Detect which cell encompasses the target text, then output its [x, y] center coordinate. 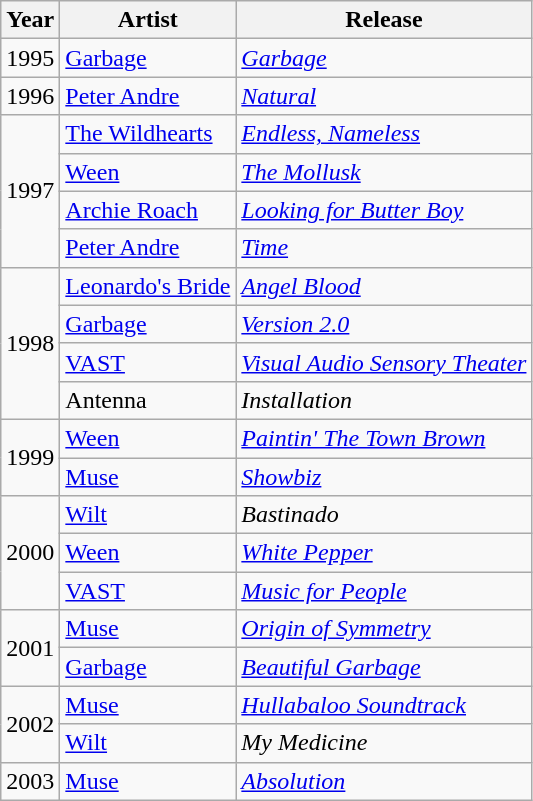
1996 [30, 96]
Natural [384, 96]
Year [30, 20]
1995 [30, 58]
Artist [148, 20]
2001 [30, 648]
2003 [30, 781]
1998 [30, 343]
Hullabaloo Soundtrack [384, 705]
Beautiful Garbage [384, 667]
Music for People [384, 591]
Release [384, 20]
Installation [384, 400]
Archie Roach [148, 210]
Version 2.0 [384, 324]
The Wildhearts [148, 134]
Visual Audio Sensory Theater [384, 362]
1999 [30, 457]
Origin of Symmetry [384, 629]
Looking for Butter Boy [384, 210]
Paintin' The Town Brown [384, 438]
My Medicine [384, 743]
Absolution [384, 781]
The Mollusk [384, 172]
Leonardo's Bride [148, 286]
Time [384, 248]
1997 [30, 191]
2002 [30, 724]
Showbiz [384, 477]
Antenna [148, 400]
Endless, Nameless [384, 134]
White Pepper [384, 553]
2000 [30, 553]
Bastinado [384, 515]
Angel Blood [384, 286]
